Pinpoint the cell where the given text exists, returning its (X, Y) midpoint coordinate. 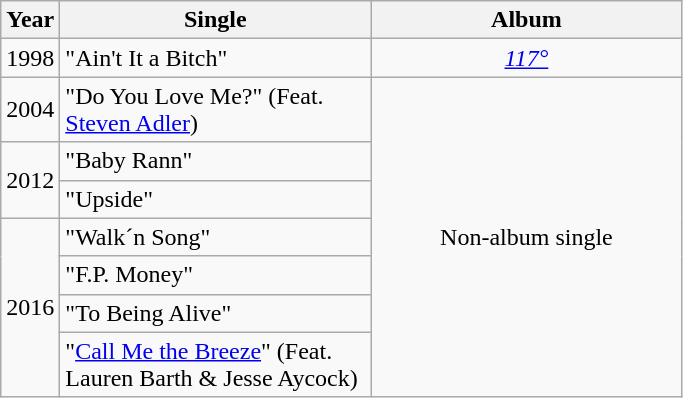
2016 (30, 308)
2012 (30, 180)
1998 (30, 58)
"To Being Alive" (216, 313)
Year (30, 20)
2004 (30, 110)
Single (216, 20)
"Baby Rann" (216, 161)
"Upside" (216, 199)
117° (526, 58)
Album (526, 20)
"Call Me the Breeze" (Feat. Lauren Barth & Jesse Aycock) (216, 364)
Non-album single (526, 237)
"Walk´n Song" (216, 237)
"F.P. Money" (216, 275)
"Do You Love Me?" (Feat. Steven Adler) (216, 110)
"Ain't It a Bitch" (216, 58)
